Return (X, Y) of the center of cell containing provided text 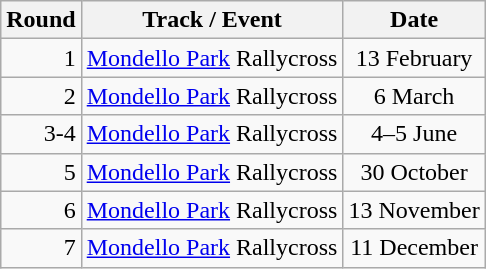
Round (41, 20)
3-4 (41, 134)
11 December (414, 248)
30 October (414, 172)
2 (41, 96)
7 (41, 248)
1 (41, 58)
5 (41, 172)
13 November (414, 210)
Date (414, 20)
4–5 June (414, 134)
Track / Event (212, 20)
6 (41, 210)
13 February (414, 58)
6 March (414, 96)
